Identify which cell holds the provided text, then report its [x, y] central coordinate. 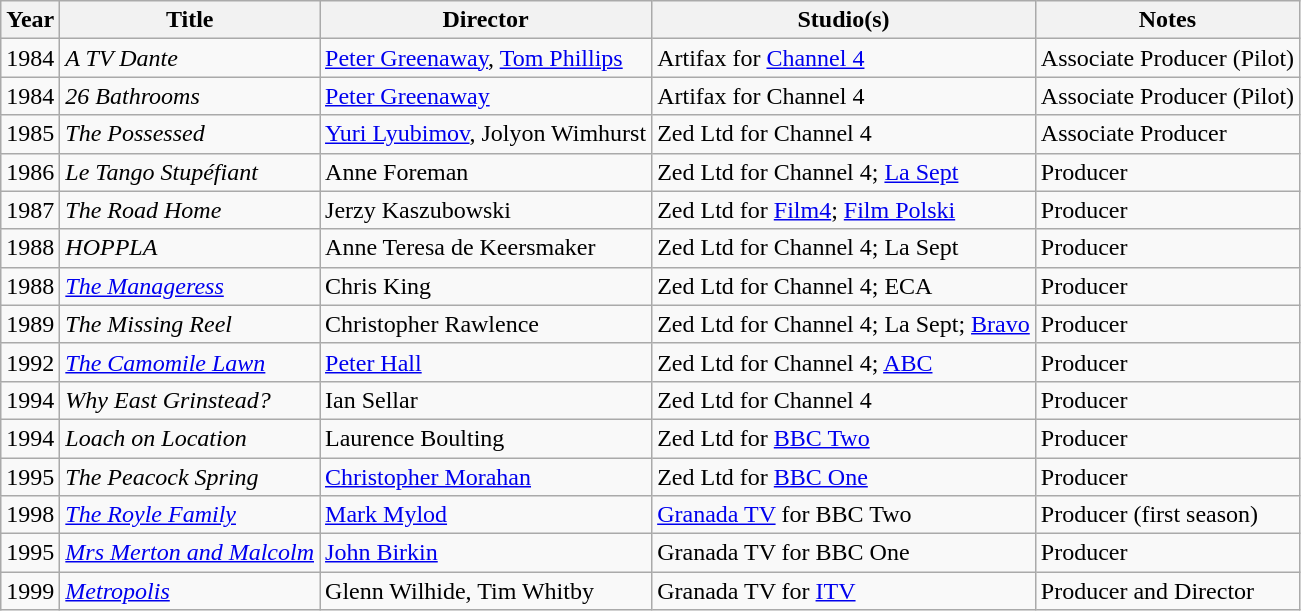
1999 [30, 591]
The Royle Family [190, 515]
Mrs Merton and Malcolm [190, 553]
1985 [30, 134]
1998 [30, 515]
Christopher Rawlence [486, 324]
The Camomile Lawn [190, 362]
HOPPLA [190, 248]
Studio(s) [844, 20]
Glenn Wilhide, Tim Whitby [486, 591]
Anne Teresa de Keersmaker [486, 248]
Ian Sellar [486, 400]
Why East Grinstead? [190, 400]
Jerzy Kaszubowski [486, 210]
Associate Producer [1167, 134]
Zed Ltd for Channel 4; ABC [844, 362]
Chris King [486, 286]
John Birkin [486, 553]
A TV Dante [190, 58]
Producer and Director [1167, 591]
Producer (first season) [1167, 515]
The Manageress [190, 286]
26 Bathrooms [190, 96]
Peter Greenaway [486, 96]
Zed Ltd for BBC Two [844, 438]
1992 [30, 362]
1989 [30, 324]
The Peacock Spring [190, 477]
Granada TV for BBC One [844, 553]
Zed Ltd for Channel 4; ECA [844, 286]
Granada TV for ITV [844, 591]
Laurence Boulting [486, 438]
Zed Ltd for BBC One [844, 477]
Year [30, 20]
Zed Ltd for Film4; Film Polski [844, 210]
1986 [30, 172]
The Possessed [190, 134]
Metropolis [190, 591]
Zed Ltd for Channel 4; La Sept; Bravo [844, 324]
Yuri Lyubimov, Jolyon Wimhurst [486, 134]
Director [486, 20]
Peter Hall [486, 362]
Title [190, 20]
Christopher Morahan [486, 477]
Granada TV for BBC Two [844, 515]
Peter Greenaway, Tom Phillips [486, 58]
Loach on Location [190, 438]
Notes [1167, 20]
Le Tango Stupéfiant [190, 172]
Anne Foreman [486, 172]
The Missing Reel [190, 324]
Mark Mylod [486, 515]
1987 [30, 210]
The Road Home [190, 210]
